Identify which cell holds the provided text, then report its [x, y] central coordinate. 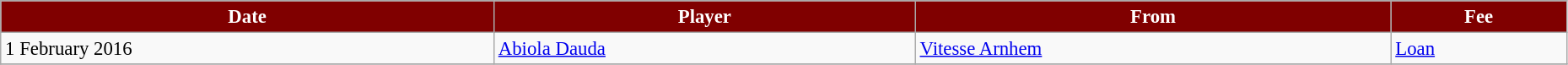
Date [248, 17]
Vitesse Arnhem [1153, 49]
Abiola Dauda [704, 49]
Loan [1479, 49]
Player [704, 17]
From [1153, 17]
1 February 2016 [248, 49]
Fee [1479, 17]
